Detect which cell encompasses the target text, then output its [X, Y] center coordinate. 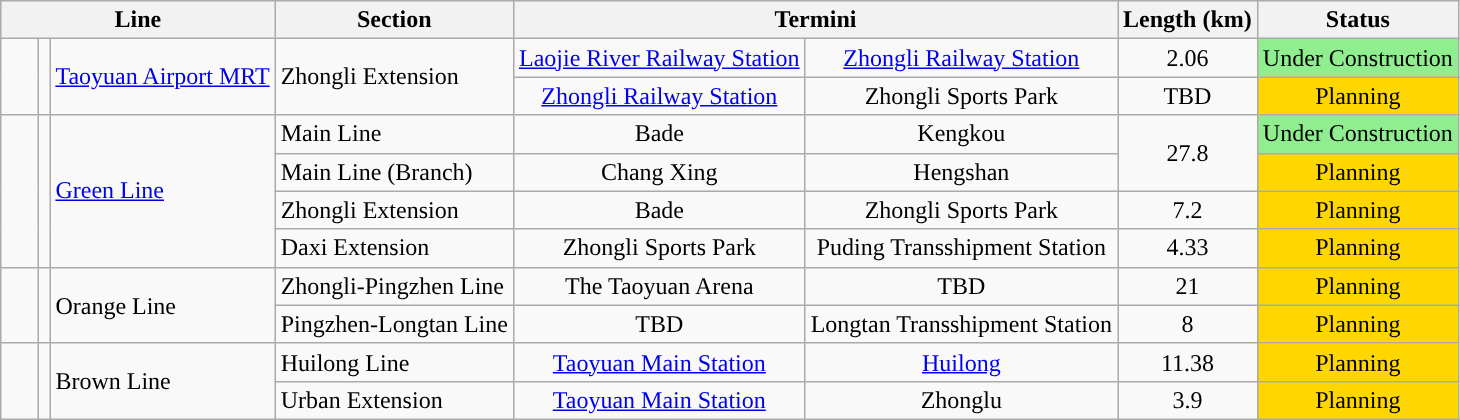
8 [1188, 324]
Taoyuan Airport MRT [162, 77]
Zhonglu [961, 400]
Chang Xing [659, 172]
Pingzhen-Longtan Line [394, 324]
Main Line (Branch) [394, 172]
Kengkou [961, 134]
Urban Extension [394, 400]
3.9 [1188, 400]
Brown Line [162, 381]
Hengshan [961, 172]
7.2 [1188, 210]
Termini [815, 20]
Green Line [162, 191]
The Taoyuan Arena [659, 286]
11.38 [1188, 362]
Daxi Extension [394, 248]
Section [394, 20]
Status [1358, 20]
Laojie River Railway Station [659, 58]
2.06 [1188, 58]
Zhongli-Pingzhen Line [394, 286]
Length (km) [1188, 20]
Line [138, 20]
Huilong [961, 362]
21 [1188, 286]
27.8 [1188, 153]
Puding Transshipment Station [961, 248]
Huilong Line [394, 362]
Orange Line [162, 305]
Main Line [394, 134]
4.33 [1188, 248]
Longtan Transshipment Station [961, 324]
